Scan for the cell matching the given text and deliver its (x, y) coordinate at center. 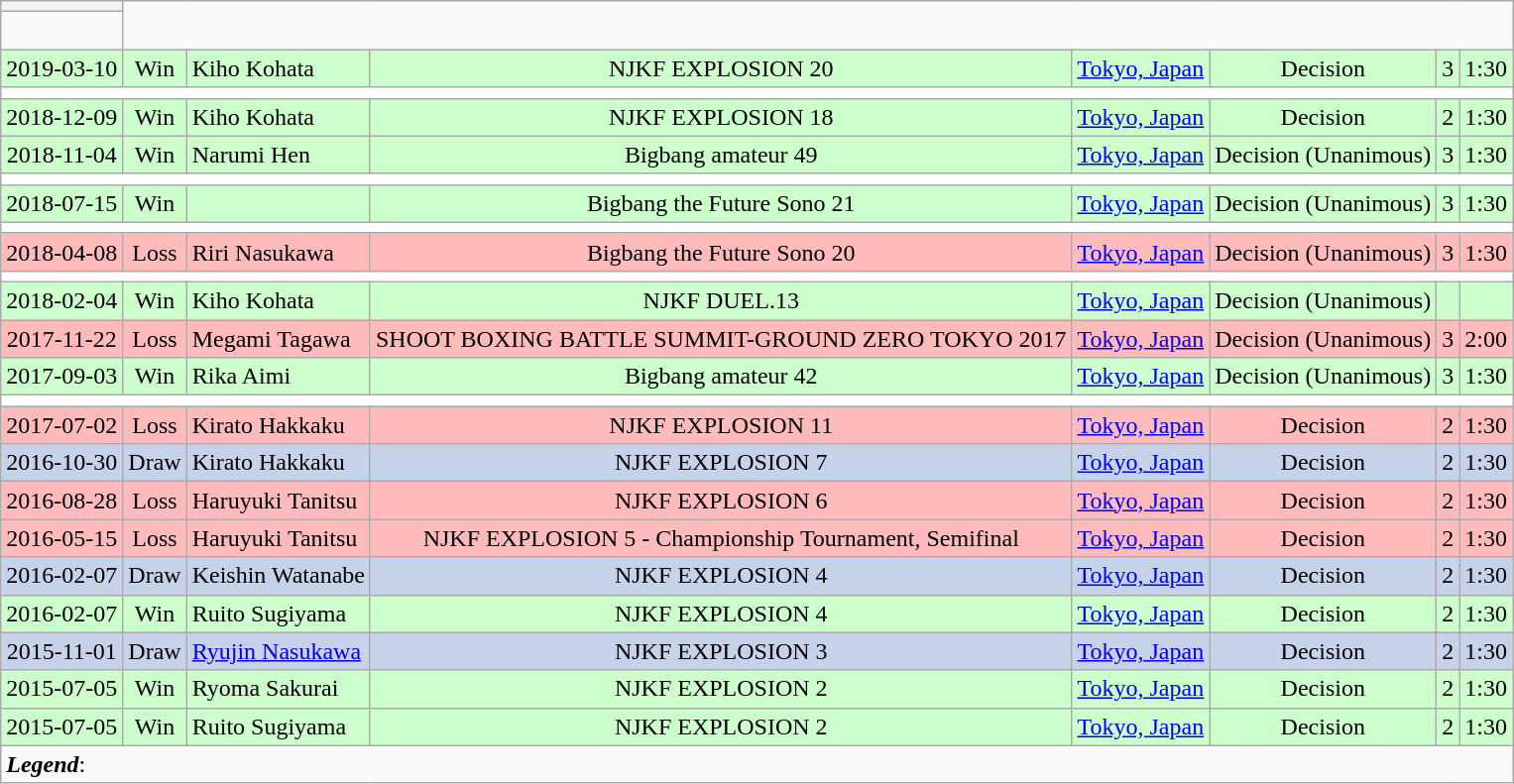
2016-05-15 (61, 538)
2017-09-03 (61, 377)
NJKF EXPLOSION 11 (721, 425)
Ryoma Sakurai (278, 689)
2016-08-28 (61, 501)
Rika Aimi (278, 377)
Riri Nasukawa (278, 252)
2017-11-22 (61, 338)
2015-11-01 (61, 651)
2018-12-09 (61, 117)
NJKF DUEL.13 (721, 300)
Bigbang the Future Sono 21 (721, 203)
2016-10-30 (61, 463)
NJKF EXPLOSION 5 - Championship Tournament, Semifinal (721, 538)
NJKF EXPLOSION 20 (721, 68)
2019-03-10 (61, 68)
Megami Tagawa (278, 338)
Keishin Watanabe (278, 576)
SHOOT BOXING BATTLE SUMMIT-GROUND ZERO TOKYO 2017 (721, 338)
2018-11-04 (61, 155)
Bigbang amateur 49 (721, 155)
NJKF EXPLOSION 6 (721, 501)
NJKF EXPLOSION 7 (721, 463)
Narumi Hen (278, 155)
Legend: (757, 764)
NJKF EXPLOSION 3 (721, 651)
Bigbang the Future Sono 20 (721, 252)
2:00 (1486, 338)
2017-07-02 (61, 425)
2018-07-15 (61, 203)
Ryujin Nasukawa (278, 651)
2018-04-08 (61, 252)
NJKF EXPLOSION 18 (721, 117)
2018-02-04 (61, 300)
Bigbang amateur 42 (721, 377)
